Extract the (X, Y) coordinate from the center of the cell holding the provided text.  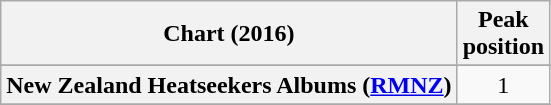
1 (503, 85)
Peak position (503, 34)
Chart (2016) (229, 34)
New Zealand Heatseekers Albums (RMNZ) (229, 85)
